Pinpoint the cell where the given text exists, returning its [X, Y] midpoint coordinate. 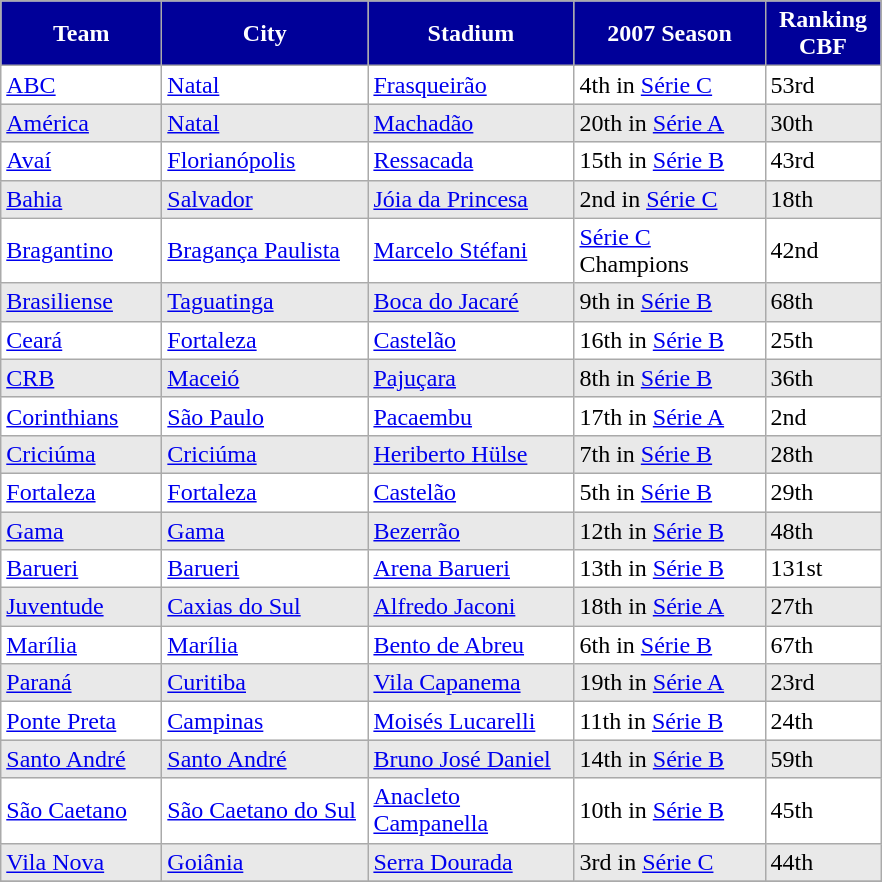
City [265, 34]
Curitiba [265, 683]
23rd [823, 683]
Ranking CBF [823, 34]
Vila Capanema [471, 683]
53rd [823, 85]
27th [823, 607]
Ponte Preta [82, 721]
Caxias do Sul [265, 607]
São Paulo [265, 416]
Campinas [265, 721]
44th [823, 862]
ABC [82, 85]
13th in Série B [670, 569]
36th [823, 378]
19th in Série A [670, 683]
Boca do Jacaré [471, 302]
América [82, 123]
7th in Série B [670, 454]
Frasqueirão [471, 85]
Jóia da Princesa [471, 199]
48th [823, 531]
Machadão [471, 123]
14th in Série B [670, 759]
Goiânia [265, 862]
Ceará [82, 340]
59th [823, 759]
Juventude [82, 607]
8th in Série B [670, 378]
42nd [823, 250]
2007 Season [670, 34]
18th in Série A [670, 607]
São Caetano do Sul [265, 810]
Brasiliense [82, 302]
Pajuçara [471, 378]
Arena Barueri [471, 569]
Taguatinga [265, 302]
17th in Série A [670, 416]
Bragança Paulista [265, 250]
Team [82, 34]
28th [823, 454]
Moisés Lucarelli [471, 721]
Maceió [265, 378]
12th in Série B [670, 531]
15th in Série B [670, 161]
Pacaembu [471, 416]
2nd [823, 416]
Série C Champions [670, 250]
6th in Série B [670, 645]
Serra Dourada [471, 862]
CRB [82, 378]
Marcelo Stéfani [471, 250]
67th [823, 645]
Heriberto Hülse [471, 454]
Anacleto Campanella [471, 810]
20th in Série A [670, 123]
68th [823, 302]
Paraná [82, 683]
5th in Série B [670, 492]
Salvador [265, 199]
11th in Série B [670, 721]
São Caetano [82, 810]
Bento de Abreu [471, 645]
29th [823, 492]
25th [823, 340]
9th in Série B [670, 302]
Stadium [471, 34]
Bezerrão [471, 531]
Bragantino [82, 250]
4th in Série C [670, 85]
Vila Nova [82, 862]
10th in Série B [670, 810]
30th [823, 123]
2nd in Série C [670, 199]
Ressacada [471, 161]
18th [823, 199]
43rd [823, 161]
Bahia [82, 199]
131st [823, 569]
16th in Série B [670, 340]
Avaí [82, 161]
Corinthians [82, 416]
45th [823, 810]
Alfredo Jaconi [471, 607]
24th [823, 721]
Florianópolis [265, 161]
Bruno José Daniel [471, 759]
3rd in Série C [670, 862]
